Detect which cell encompasses the target text, then output its (X, Y) center coordinate. 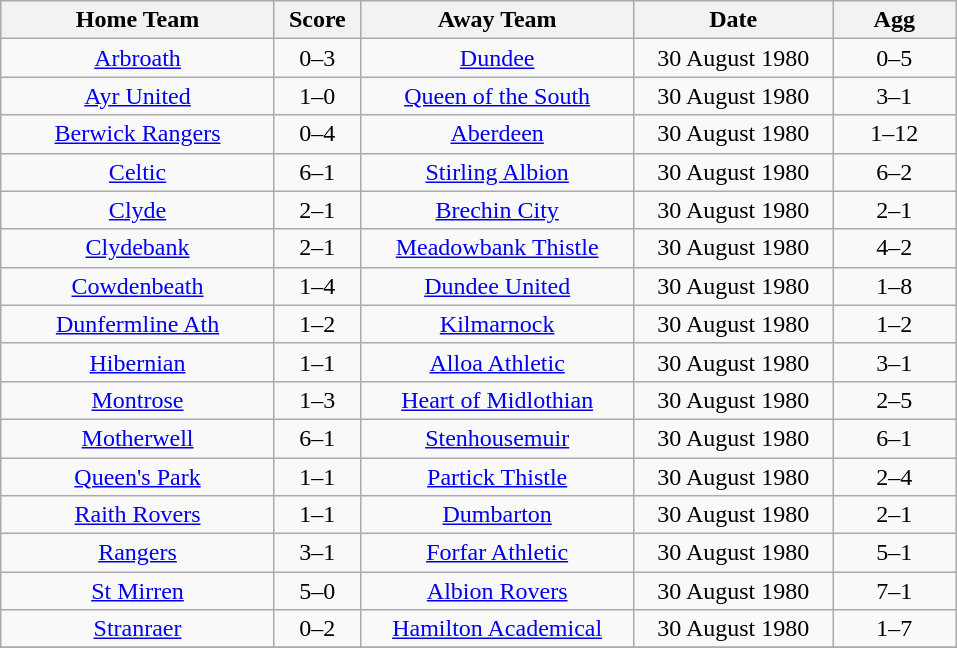
1–12 (894, 134)
0–3 (317, 58)
Kilmarnock (497, 324)
Queen's Park (138, 477)
Stirling Albion (497, 172)
Home Team (138, 20)
5–0 (317, 591)
Forfar Athletic (497, 553)
Albion Rovers (497, 591)
1–7 (894, 629)
Agg (894, 20)
0–2 (317, 629)
1–8 (894, 286)
Partick Thistle (497, 477)
Clydebank (138, 248)
5–1 (894, 553)
1–0 (317, 96)
Brechin City (497, 210)
Rangers (138, 553)
Aberdeen (497, 134)
6–2 (894, 172)
Alloa Athletic (497, 362)
Score (317, 20)
Motherwell (138, 438)
Stranraer (138, 629)
Dundee (497, 58)
Heart of Midlothian (497, 400)
2–5 (894, 400)
Queen of the South (497, 96)
0–4 (317, 134)
Dundee United (497, 286)
Dunfermline Ath (138, 324)
Dumbarton (497, 515)
Ayr United (138, 96)
Raith Rovers (138, 515)
Meadowbank Thistle (497, 248)
0–5 (894, 58)
Celtic (138, 172)
Hamilton Academical (497, 629)
St Mirren (138, 591)
Cowdenbeath (138, 286)
1–4 (317, 286)
Date (734, 20)
4–2 (894, 248)
2–4 (894, 477)
Clyde (138, 210)
Away Team (497, 20)
Stenhousemuir (497, 438)
1–3 (317, 400)
Montrose (138, 400)
7–1 (894, 591)
Berwick Rangers (138, 134)
Hibernian (138, 362)
Arbroath (138, 58)
